Locate the cell with the specified text and output its (X, Y) center coordinate. 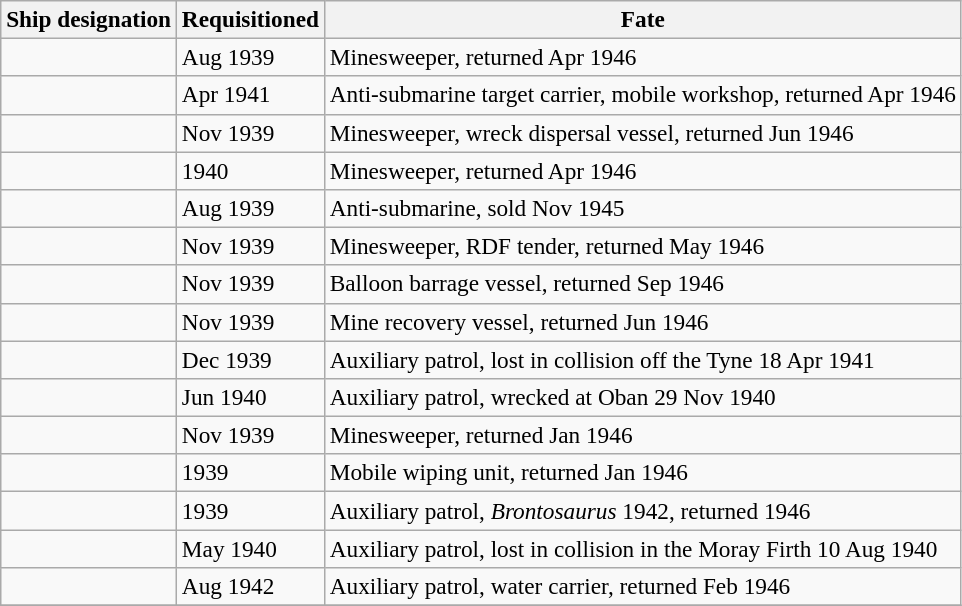
Mobile wiping unit, returned Jan 1946 (642, 473)
Ship designation (89, 19)
Aug 1942 (250, 586)
Balloon barrage vessel, returned Sep 1946 (642, 284)
Fate (642, 19)
Auxiliary patrol, lost in collision in the Moray Firth 10 Aug 1940 (642, 548)
Anti-submarine target carrier, mobile workshop, returned Apr 1946 (642, 95)
Minesweeper, wreck dispersal vessel, returned Jun 1946 (642, 133)
Auxiliary patrol, lost in collision off the Tyne 18 Apr 1941 (642, 359)
1940 (250, 170)
Minesweeper, returned Jan 1946 (642, 435)
Auxiliary patrol, Brontosaurus 1942, returned 1946 (642, 510)
Requisitioned (250, 19)
Jun 1940 (250, 397)
Auxiliary patrol, wrecked at Oban 29 Nov 1940 (642, 397)
Anti-submarine, sold Nov 1945 (642, 208)
Minesweeper, RDF tender, returned May 1946 (642, 246)
Apr 1941 (250, 95)
Mine recovery vessel, returned Jun 1946 (642, 322)
Auxiliary patrol, water carrier, returned Feb 1946 (642, 586)
Dec 1939 (250, 359)
May 1940 (250, 548)
